Locate the cell with the specified text and output its (X, Y) center coordinate. 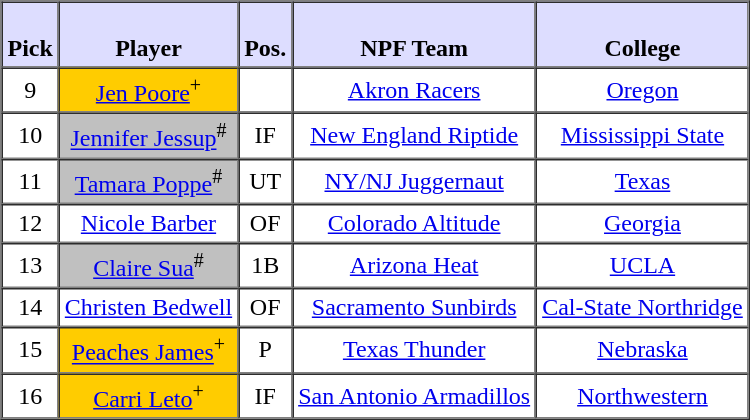
16 (30, 396)
New England Riptide (414, 136)
11 (30, 180)
Nebraska (642, 350)
Tamara Poppe# (148, 180)
Jen Poore+ (148, 90)
P (265, 350)
Nicole Barber (148, 224)
NPF Team (414, 35)
Claire Sua# (148, 266)
15 (30, 350)
Colorado Altitude (414, 224)
UCLA (642, 266)
Jennifer Jessup# (148, 136)
12 (30, 224)
Mississippi State (642, 136)
14 (30, 308)
Texas (642, 180)
NY/NJ Juggernaut (414, 180)
San Antonio Armadillos (414, 396)
Sacramento Sunbirds (414, 308)
Christen Bedwell (148, 308)
Oregon (642, 90)
College (642, 35)
Texas Thunder (414, 350)
UT (265, 180)
Peaches James+ (148, 350)
9 (30, 90)
Cal-State Northridge (642, 308)
Carri Leto+ (148, 396)
13 (30, 266)
Pos. (265, 35)
Northwestern (642, 396)
Akron Racers (414, 90)
Player (148, 35)
Pick (30, 35)
Georgia (642, 224)
10 (30, 136)
1B (265, 266)
Arizona Heat (414, 266)
